For the text-containing cell, return its midpoint in [x, y] coordinate format. 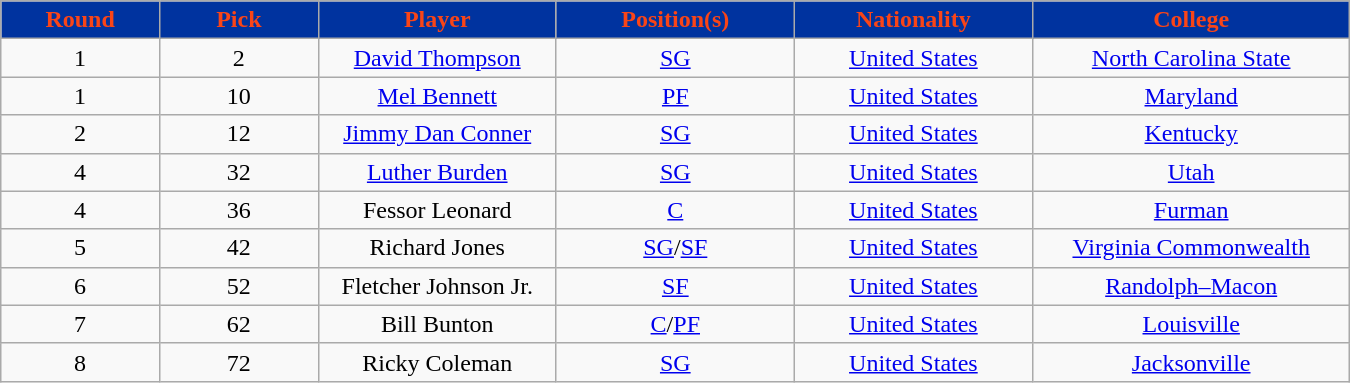
Pick [238, 20]
Nationality [913, 20]
Virginia Commonwealth [1191, 248]
Richard Jones [437, 248]
College [1191, 20]
Louisville [1191, 324]
Ricky Coleman [437, 362]
Jimmy Dan Conner [437, 134]
8 [80, 362]
C/PF [675, 324]
42 [238, 248]
72 [238, 362]
C [675, 210]
Position(s) [675, 20]
Luther Burden [437, 172]
Kentucky [1191, 134]
Fletcher Johnson Jr. [437, 286]
PF [675, 96]
Furman [1191, 210]
52 [238, 286]
36 [238, 210]
5 [80, 248]
12 [238, 134]
32 [238, 172]
6 [80, 286]
Mel Bennett [437, 96]
7 [80, 324]
Bill Bunton [437, 324]
Jacksonville [1191, 362]
10 [238, 96]
North Carolina State [1191, 58]
Maryland [1191, 96]
SG/SF [675, 248]
62 [238, 324]
David Thompson [437, 58]
Fessor Leonard [437, 210]
SF [675, 286]
Utah [1191, 172]
Player [437, 20]
Round [80, 20]
Randolph–Macon [1191, 286]
